Scan for the cell matching the given text and deliver its [x, y] coordinate at center. 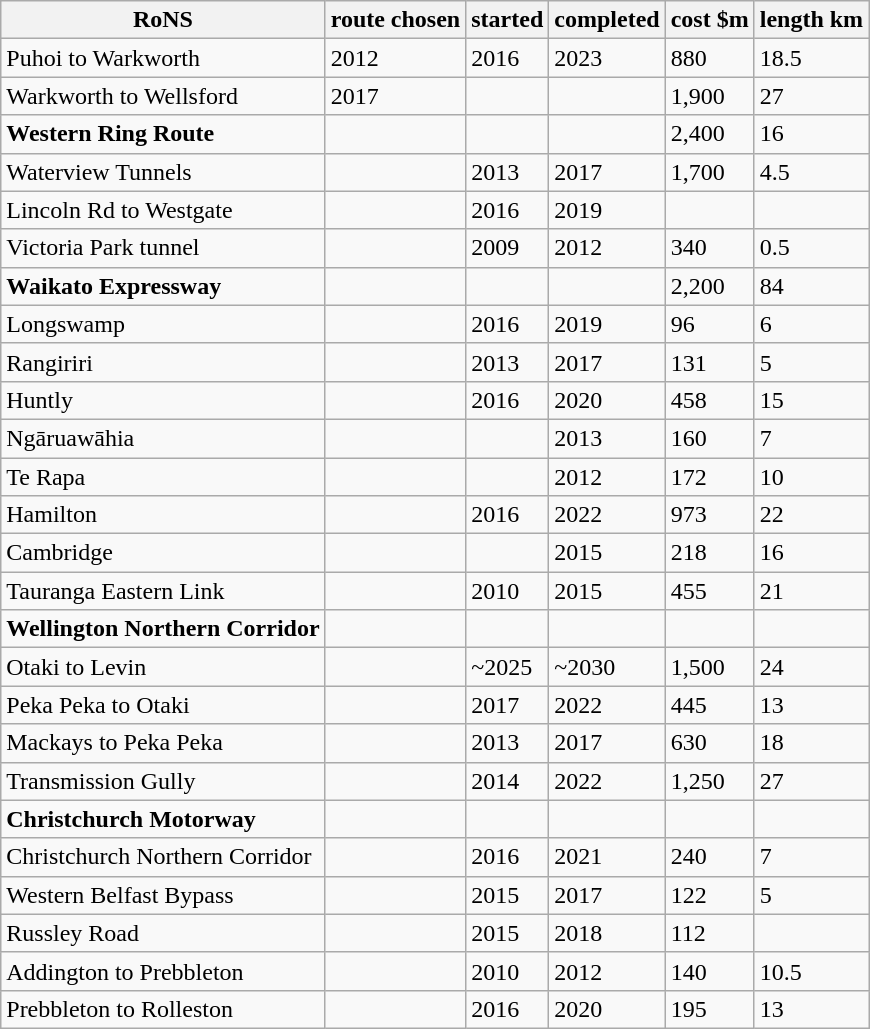
~2030 [607, 667]
started [508, 20]
Longswamp [163, 324]
24 [811, 667]
Waterview Tunnels [163, 172]
2009 [508, 248]
218 [710, 553]
1,500 [710, 667]
160 [710, 438]
Tauranga Eastern Link [163, 591]
Huntly [163, 400]
Te Rapa [163, 477]
Hamilton [163, 515]
10.5 [811, 971]
Ngāruawāhia [163, 438]
880 [710, 58]
Western Ring Route [163, 134]
131 [710, 362]
route chosen [396, 20]
445 [710, 705]
Otaki to Levin [163, 667]
2023 [607, 58]
Warkworth to Wellsford [163, 96]
18 [811, 743]
140 [710, 971]
240 [710, 857]
6 [811, 324]
195 [710, 1009]
18.5 [811, 58]
1,900 [710, 96]
973 [710, 515]
0.5 [811, 248]
122 [710, 895]
22 [811, 515]
Mackays to Peka Peka [163, 743]
1,700 [710, 172]
Christchurch Northern Corridor [163, 857]
Russley Road [163, 933]
2014 [508, 781]
Peka Peka to Otaki [163, 705]
1,250 [710, 781]
2,200 [710, 286]
cost $m [710, 20]
455 [710, 591]
10 [811, 477]
2018 [607, 933]
340 [710, 248]
Cambridge [163, 553]
84 [811, 286]
length km [811, 20]
2,400 [710, 134]
Waikato Expressway [163, 286]
112 [710, 933]
Wellington Northern Corridor [163, 629]
completed [607, 20]
172 [710, 477]
2021 [607, 857]
RoNS [163, 20]
21 [811, 591]
458 [710, 400]
Transmission Gully [163, 781]
630 [710, 743]
Puhoi to Warkworth [163, 58]
~2025 [508, 667]
96 [710, 324]
Victoria Park tunnel [163, 248]
Addington to Prebbleton [163, 971]
Christchurch Motorway [163, 819]
15 [811, 400]
4.5 [811, 172]
Western Belfast Bypass [163, 895]
Rangiriri [163, 362]
Prebbleton to Rolleston [163, 1009]
Lincoln Rd to Westgate [163, 210]
